Extract the (x, y) coordinate from the center of the cell holding the provided text.  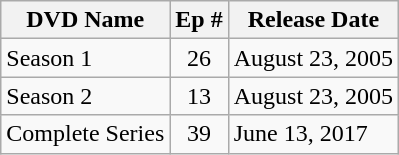
June 13, 2017 (313, 134)
13 (199, 96)
DVD Name (86, 20)
Season 2 (86, 96)
Season 1 (86, 58)
Complete Series (86, 134)
39 (199, 134)
Ep # (199, 20)
Release Date (313, 20)
26 (199, 58)
